Return [x, y] of the center of cell containing provided text 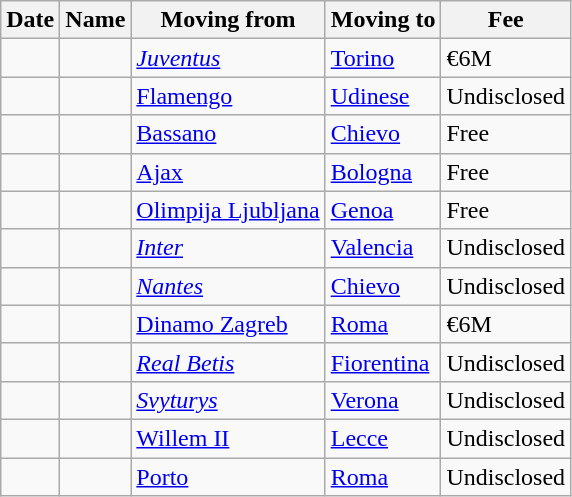
Inter [228, 248]
Date [30, 20]
Porto [228, 477]
Olimpija Ljubljana [228, 210]
Valencia [383, 248]
Ajax [228, 172]
Bologna [383, 172]
Bassano [228, 134]
Nantes [228, 286]
Name [96, 20]
Juventus [228, 58]
Moving to [383, 20]
Verona [383, 400]
Fee [506, 20]
Genoa [383, 210]
Dinamo Zagreb [228, 324]
Lecce [383, 438]
Real Betis [228, 362]
Udinese [383, 96]
Svyturys [228, 400]
Fiorentina [383, 362]
Willem II [228, 438]
Moving from [228, 20]
Flamengo [228, 96]
Torino [383, 58]
